Provide the [X, Y] coordinate of the cell's center where the given text is located.  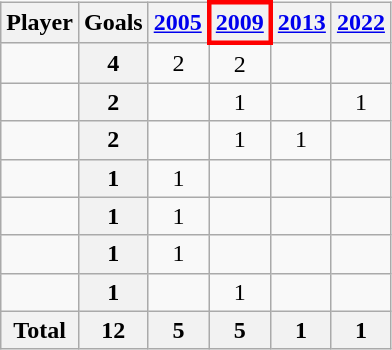
4 [113, 63]
2005 [178, 22]
Goals [113, 22]
2022 [360, 22]
Player [40, 22]
2009 [240, 22]
12 [113, 330]
2013 [302, 22]
Total [40, 330]
